Return (x, y) of the center of cell containing provided text 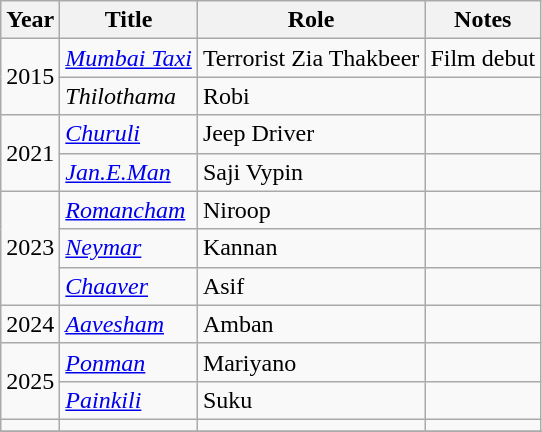
Notes (483, 20)
Amban (311, 324)
Year (30, 20)
2025 (30, 381)
Niroop (311, 210)
2024 (30, 324)
Mariyano (311, 362)
Title (129, 20)
Robi (311, 96)
Terrorist Zia Thakbeer (311, 58)
Romancham (129, 210)
2021 (30, 153)
2023 (30, 248)
Neymar (129, 248)
Jeep Driver (311, 134)
2015 (30, 77)
Chaaver (129, 286)
Thilothama (129, 96)
Jan.E.Man (129, 172)
Suku (311, 400)
Painkili (129, 400)
Kannan (311, 248)
Saji Vypin (311, 172)
Role (311, 20)
Asif (311, 286)
Ponman (129, 362)
Film debut (483, 58)
Aavesham (129, 324)
Churuli (129, 134)
Mumbai Taxi (129, 58)
